Pinpoint the cell where the given text exists, returning its [X, Y] midpoint coordinate. 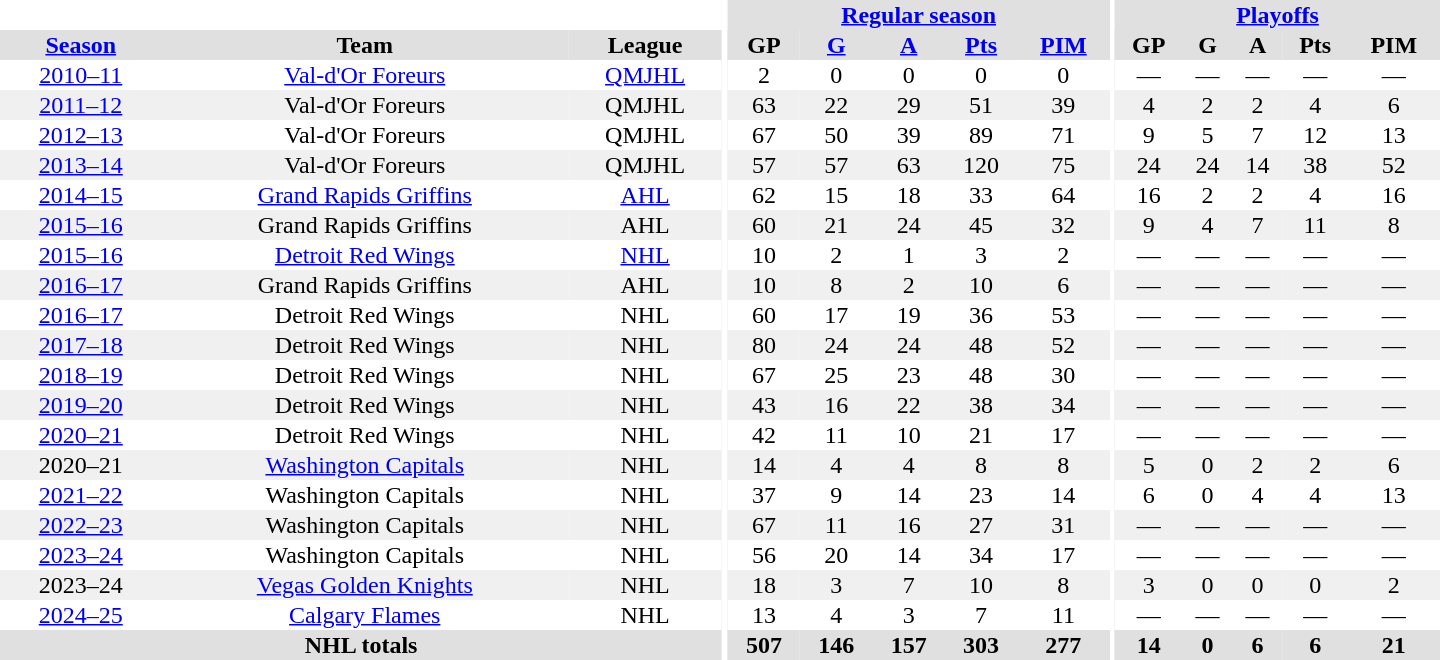
2019–20 [81, 405]
Playoffs [1278, 15]
56 [764, 555]
157 [908, 645]
75 [1063, 165]
51 [981, 105]
507 [764, 645]
Regular season [919, 15]
64 [1063, 195]
NHL totals [361, 645]
2012–13 [81, 135]
12 [1316, 135]
89 [981, 135]
53 [1063, 315]
146 [836, 645]
2018–19 [81, 375]
45 [981, 225]
Season [81, 45]
71 [1063, 135]
33 [981, 195]
League [645, 45]
2011–12 [81, 105]
2013–14 [81, 165]
29 [908, 105]
Calgary Flames [366, 615]
1 [908, 255]
303 [981, 645]
25 [836, 375]
62 [764, 195]
27 [981, 525]
2024–25 [81, 615]
30 [1063, 375]
37 [764, 495]
43 [764, 405]
19 [908, 315]
120 [981, 165]
32 [1063, 225]
31 [1063, 525]
20 [836, 555]
Team [366, 45]
15 [836, 195]
2022–23 [81, 525]
50 [836, 135]
80 [764, 345]
36 [981, 315]
Vegas Golden Knights [366, 585]
42 [764, 435]
2021–22 [81, 495]
277 [1063, 645]
2010–11 [81, 75]
2014–15 [81, 195]
2017–18 [81, 345]
